Return (X, Y) of the center of cell containing provided text 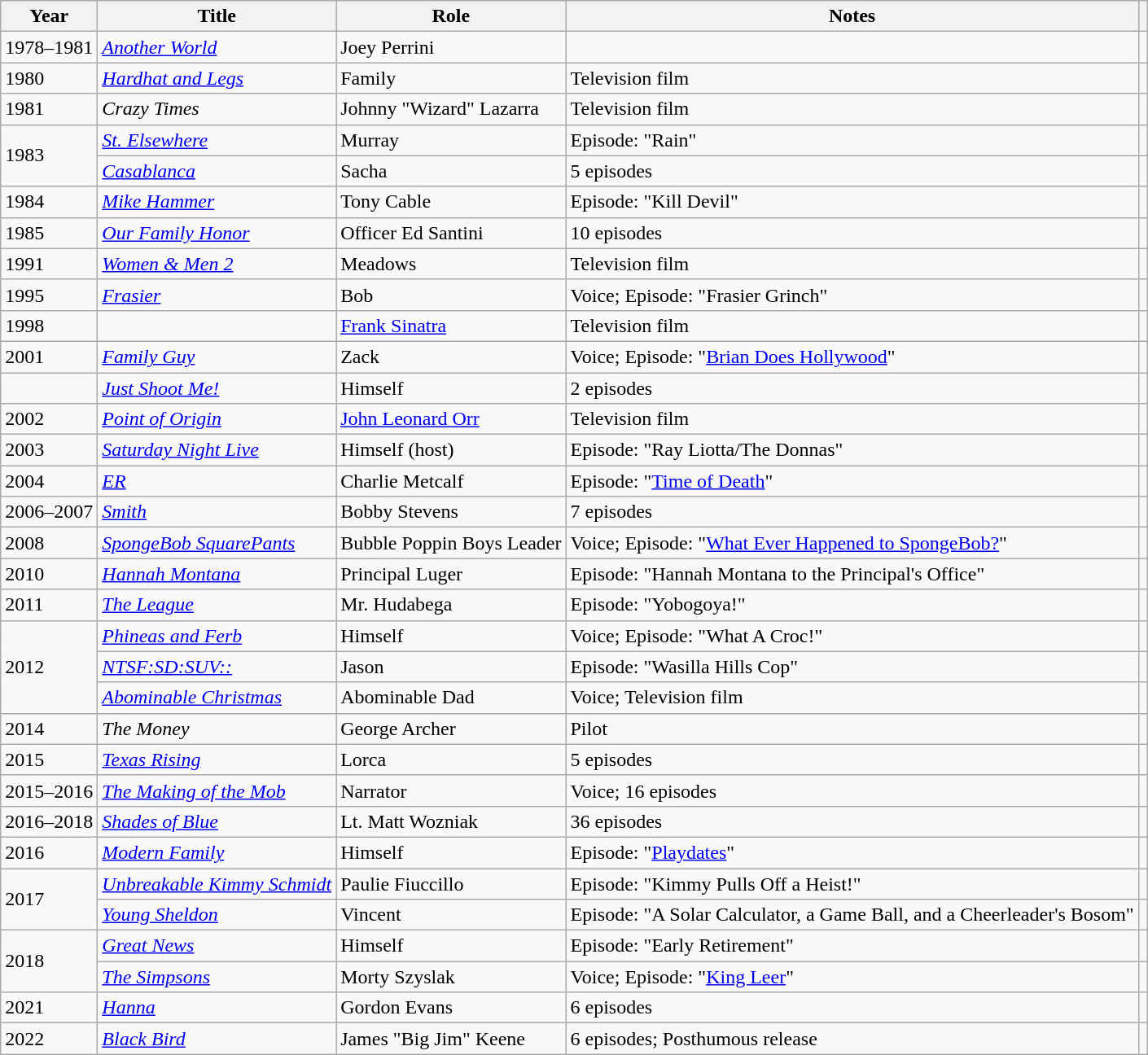
Mr. Hudabega (451, 605)
Himself (host) (451, 450)
Casablanca (217, 171)
Smith (217, 512)
Charlie Metcalf (451, 481)
2010 (49, 574)
Role (451, 16)
1983 (49, 155)
Joey Perrini (451, 47)
1991 (49, 264)
Modern Family (217, 852)
Voice; Episode: "Frasier Grinch" (852, 295)
John Leonard Orr (451, 419)
Notes (852, 16)
Meadows (451, 264)
Officer Ed Santini (451, 233)
10 episodes (852, 233)
Paulie Fiuccillo (451, 883)
6 episodes; Posthumous release (852, 1039)
Women & Men 2 (217, 264)
Bubble Poppin Boys Leader (451, 543)
2015 (49, 760)
Principal Luger (451, 574)
Episode: "Kill Devil" (852, 202)
Frasier (217, 295)
Morty Szyslak (451, 977)
Pilot (852, 729)
Frank Sinatra (451, 326)
1978–1981 (49, 47)
Episode: "Ray Liotta/The Donnas" (852, 450)
St. Elsewhere (217, 140)
Lorca (451, 760)
2012 (49, 667)
Black Bird (217, 1039)
2016 (49, 852)
Gordon Evans (451, 1008)
2016–2018 (49, 821)
2008 (49, 543)
6 episodes (852, 1008)
Mike Hammer (217, 202)
Phineas and Ferb (217, 636)
Crazy Times (217, 109)
Sacha (451, 171)
2017 (49, 899)
Title (217, 16)
Hannah Montana (217, 574)
1981 (49, 109)
Episode: "Wasilla Hills Cop" (852, 667)
NTSF:SD:SUV:: (217, 667)
Episode: "Playdates" (852, 852)
Episode: "Yobogoya!" (852, 605)
Hanna (217, 1008)
The Simpsons (217, 977)
Shades of Blue (217, 821)
1995 (49, 295)
2022 (49, 1039)
Bobby Stevens (451, 512)
Johnny "Wizard" Lazarra (451, 109)
1984 (49, 202)
2004 (49, 481)
Point of Origin (217, 419)
2001 (49, 357)
2015–2016 (49, 790)
James "Big Jim" Keene (451, 1039)
Great News (217, 946)
Abominable Christmas (217, 698)
Unbreakable Kimmy Schmidt (217, 883)
The Making of the Mob (217, 790)
Lt. Matt Wozniak (451, 821)
2003 (49, 450)
2021 (49, 1008)
Zack (451, 357)
36 episodes (852, 821)
Bob (451, 295)
Episode: "Hannah Montana to the Principal's Office" (852, 574)
Voice; Episode: "King Leer" (852, 977)
Family Guy (217, 357)
SpongeBob SquarePants (217, 543)
George Archer (451, 729)
Episode: "Early Retirement" (852, 946)
Voice; Television film (852, 698)
The League (217, 605)
2018 (49, 961)
1980 (49, 78)
ER (217, 481)
Voice; Episode: "What A Croc!" (852, 636)
Voice; Episode: "What Ever Happened to SpongeBob?" (852, 543)
2006–2007 (49, 512)
Tony Cable (451, 202)
Voice; 16 episodes (852, 790)
Texas Rising (217, 760)
Just Shoot Me! (217, 388)
Year (49, 16)
Episode: "Kimmy Pulls Off a Heist!" (852, 883)
Murray (451, 140)
Family (451, 78)
1985 (49, 233)
1998 (49, 326)
2 episodes (852, 388)
Young Sheldon (217, 915)
Vincent (451, 915)
2002 (49, 419)
Episode: "Time of Death" (852, 481)
Episode: "A Solar Calculator, a Game Ball, and a Cheerleader's Bosom" (852, 915)
The Money (217, 729)
Hardhat and Legs (217, 78)
2011 (49, 605)
Our Family Honor (217, 233)
7 episodes (852, 512)
Saturday Night Live (217, 450)
Another World (217, 47)
Narrator (451, 790)
Abominable Dad (451, 698)
Jason (451, 667)
Episode: "Rain" (852, 140)
2014 (49, 729)
Voice; Episode: "Brian Does Hollywood" (852, 357)
